Output the [x, y] coordinate of the center of the cell containing the given text.  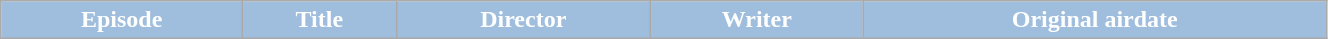
Writer [756, 20]
Title [320, 20]
Episode [122, 20]
Original airdate [1094, 20]
Director [523, 20]
